Pinpoint the cell where the given text exists, returning its (x, y) midpoint coordinate. 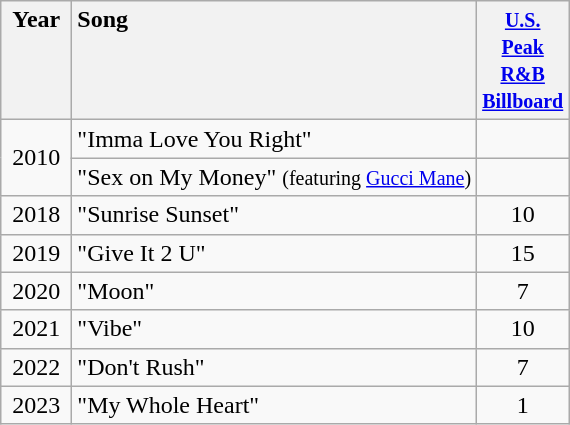
"Moon" (274, 291)
Song (274, 60)
"Sex on My Money" (featuring Gucci Mane) (274, 177)
1 (523, 405)
"Vibe" (274, 329)
2019 (36, 253)
2021 (36, 329)
Year (36, 60)
2018 (36, 215)
"Sunrise Sunset" (274, 215)
15 (523, 253)
"Don't Rush" (274, 367)
"Imma Love You Right" (274, 139)
2023 (36, 405)
U.S. Peak R&B Billboard (523, 60)
2010 (36, 158)
2020 (36, 291)
"My Whole Heart" (274, 405)
"Give It 2 U" (274, 253)
2022 (36, 367)
